Output the (x, y) coordinate of the center of the cell containing the given text.  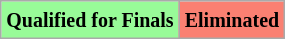
Eliminated (232, 20)
Qualified for Finals (90, 20)
